Extract the [x, y] coordinate from the center of the cell holding the provided text.  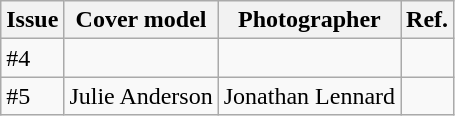
Cover model [141, 20]
Photographer [309, 20]
Julie Anderson [141, 96]
Ref. [428, 20]
Jonathan Lennard [309, 96]
#4 [32, 58]
Issue [32, 20]
#5 [32, 96]
